Search for the cell housing the specified text and yield its [X, Y] center coordinate. 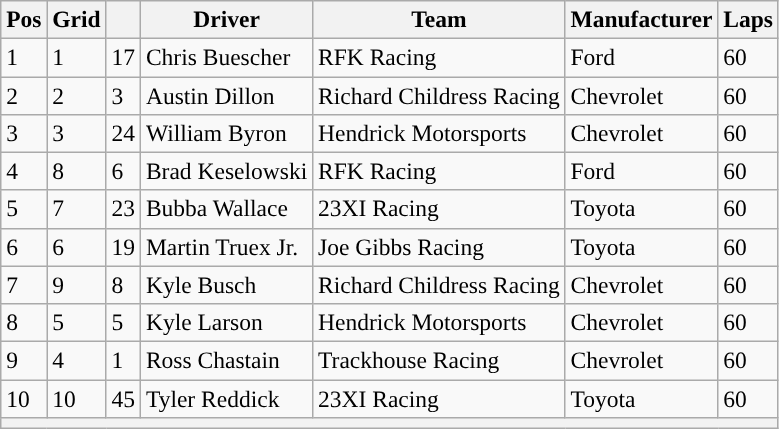
Team [439, 19]
Pos [24, 19]
Manufacturer [642, 19]
Driver [226, 19]
Martin Truex Jr. [226, 247]
William Byron [226, 133]
Chris Buescher [226, 57]
Kyle Larson [226, 322]
17 [123, 57]
Trackhouse Racing [439, 360]
Kyle Busch [226, 285]
Laps [748, 19]
Ross Chastain [226, 360]
19 [123, 247]
Austin Dillon [226, 95]
Grid [76, 19]
Joe Gibbs Racing [439, 247]
45 [123, 398]
24 [123, 133]
23 [123, 209]
Bubba Wallace [226, 209]
Brad Keselowski [226, 171]
Tyler Reddick [226, 398]
